Capture the cell that displays the provided text and extract its [X, Y] central coordinate. 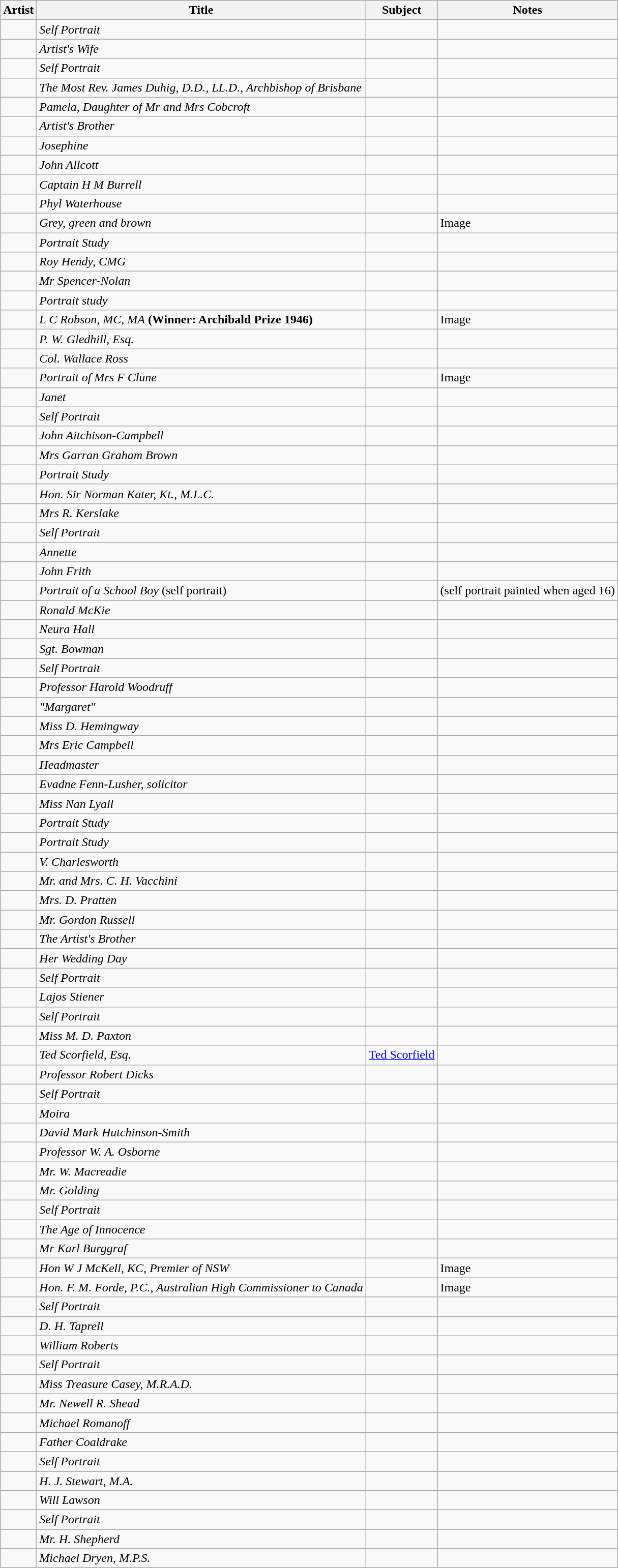
Professor W. A. Osborne [201, 1152]
Josephine [201, 145]
Mrs Eric Campbell [201, 745]
Hon. F. M. Forde, P.C., Australian High Commissioner to Canada [201, 1287]
William Roberts [201, 1345]
Ronald McKie [201, 610]
(self portrait painted when aged 16) [527, 591]
Ted Scorfield, Esq. [201, 1055]
D. H. Taprell [201, 1326]
"Margaret" [201, 707]
Mr. Gordon Russell [201, 920]
Portrait study [201, 300]
Mr Spencer-Nolan [201, 281]
David Mark Hutchinson-Smith [201, 1132]
L C Robson, MC, MA (Winner: Archibald Prize 1946) [201, 320]
Janet [201, 397]
Moira [201, 1113]
Mrs R. Kerslake [201, 513]
Mrs. D. Pratten [201, 900]
Ted Scorfield [402, 1055]
Miss D. Hemingway [201, 726]
Professor Robert Dicks [201, 1074]
The Artist's Brother [201, 939]
Sgt. Bowman [201, 649]
Title [201, 10]
Michael Romanoff [201, 1423]
Artist [18, 10]
John Aitchison-Campbell [201, 436]
H. J. Stewart, M.A. [201, 1481]
Artist's Wife [201, 49]
Hon W J McKell, KC, Premier of NSW [201, 1268]
Hon. Sir Norman Kater, Kt., M.L.C. [201, 494]
The Most Rev. James Duhig, D.D., LL.D., Archbishop of Brisbane [201, 87]
Mr. H. Shepherd [201, 1539]
Her Wedding Day [201, 958]
Annette [201, 552]
Miss Nan Lyall [201, 803]
Professor Harold Woodruff [201, 687]
Notes [527, 10]
Roy Hendy, CMG [201, 262]
V. Charlesworth [201, 862]
Mr. Golding [201, 1191]
Mr Karl Burggraf [201, 1249]
Miss Treasure Casey, M.R.A.D. [201, 1384]
Portrait of Mrs F Clune [201, 378]
Subject [402, 10]
Col. Wallace Ross [201, 358]
Mrs Garran Graham Brown [201, 455]
Headmaster [201, 765]
Pamela, Daughter of Mr and Mrs Cobcroft [201, 107]
John Allcott [201, 165]
P. W. Gledhill, Esq. [201, 339]
The Age of Innocence [201, 1229]
Mr. W. Macreadie [201, 1171]
Neura Hall [201, 629]
Michael Dryen, M.P.S. [201, 1558]
Father Coaldrake [201, 1442]
Portrait of a School Boy (self portrait) [201, 591]
Evadne Fenn-Lusher, solicitor [201, 784]
Lajos Stiener [201, 997]
John Frith [201, 571]
Phyl Waterhouse [201, 203]
Miss M. D. Paxton [201, 1036]
Mr. Newell R. Shead [201, 1403]
Artist's Brother [201, 126]
Captain H M Burrell [201, 184]
Will Lawson [201, 1500]
Grey, green and brown [201, 223]
Mr. and Mrs. C. H. Vacchini [201, 881]
